Provide the (x, y) coordinate of the cell's center where the given text is located.  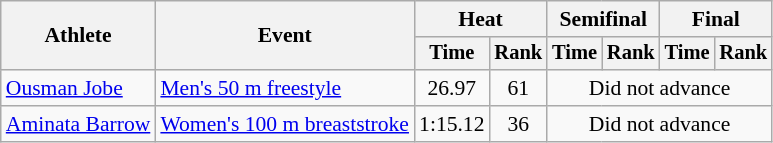
Aminata Barrow (78, 124)
36 (519, 124)
Event (284, 36)
Ousman Jobe (78, 88)
Women's 100 m breaststroke (284, 124)
26.97 (452, 88)
1:15.12 (452, 124)
Men's 50 m freestyle (284, 88)
Final (716, 19)
Semifinal (603, 19)
Athlete (78, 36)
Heat (480, 19)
61 (519, 88)
